Find where the given text appears and provide that cell's center as (X, Y) coordinate. 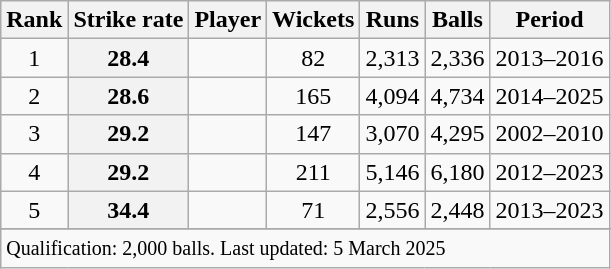
34.4 (128, 210)
147 (314, 134)
2 (34, 96)
1 (34, 58)
4,295 (458, 134)
5,146 (392, 172)
4,094 (392, 96)
6,180 (458, 172)
2002–2010 (550, 134)
82 (314, 58)
Balls (458, 20)
2,448 (458, 210)
2014–2025 (550, 96)
Rank (34, 20)
2012–2023 (550, 172)
3,070 (392, 134)
4 (34, 172)
2,313 (392, 58)
Qualification: 2,000 balls. Last updated: 5 March 2025 (305, 248)
2013–2023 (550, 210)
28.6 (128, 96)
71 (314, 210)
5 (34, 210)
2,556 (392, 210)
Player (228, 20)
211 (314, 172)
28.4 (128, 58)
3 (34, 134)
165 (314, 96)
4,734 (458, 96)
Period (550, 20)
Runs (392, 20)
Wickets (314, 20)
2013–2016 (550, 58)
Strike rate (128, 20)
2,336 (458, 58)
